Output the (x, y) coordinate of the center of the cell containing the given text.  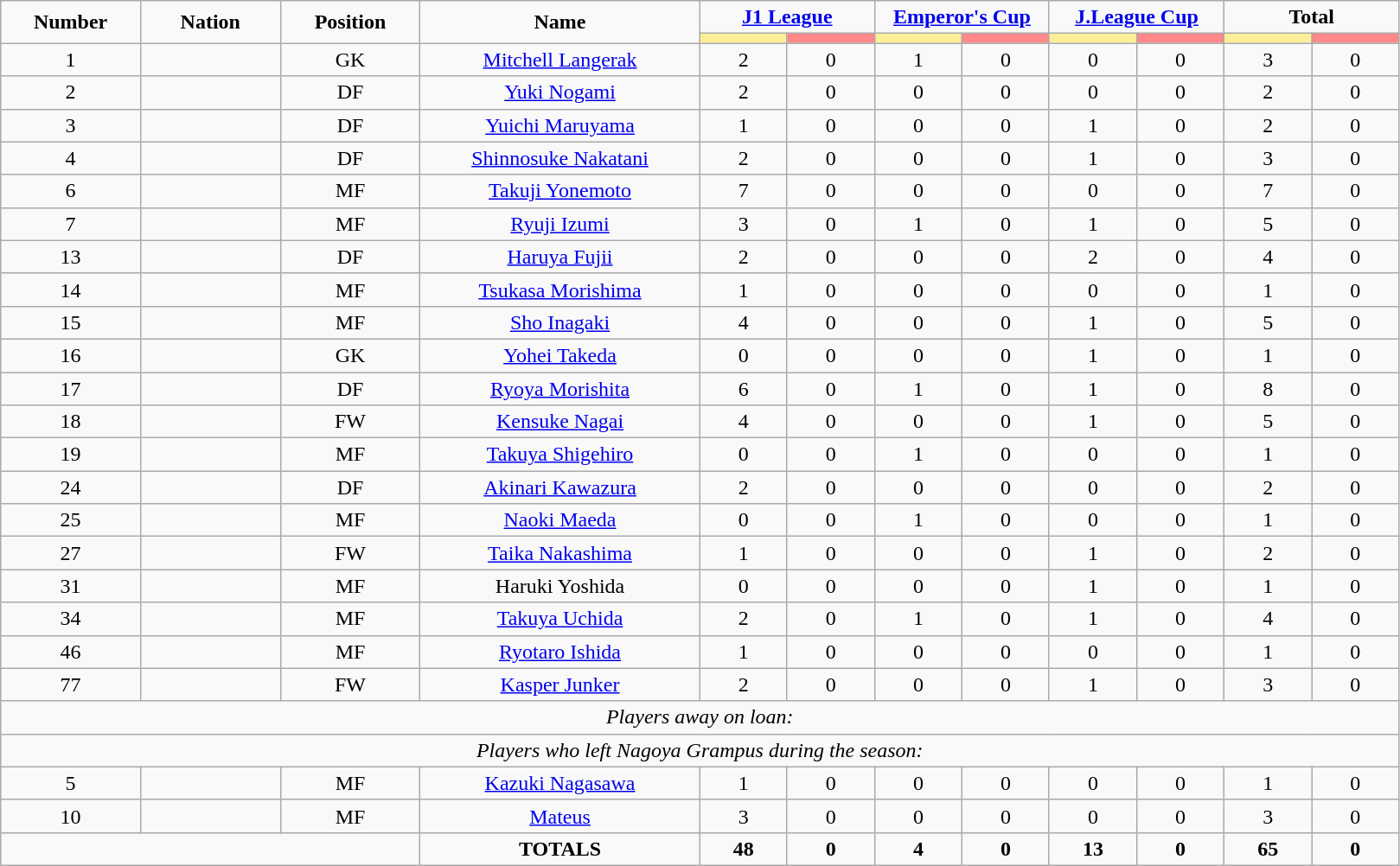
Number (71, 22)
Ryotaro Ishida (560, 652)
Yuichi Maruyama (560, 125)
Takuji Yonemoto (560, 191)
17 (71, 388)
J1 League (787, 17)
10 (71, 816)
Kazuki Nagasawa (560, 783)
27 (71, 553)
Mitchell Langerak (560, 60)
24 (71, 487)
J.League Cup (1136, 17)
Kensuke Nagai (560, 422)
31 (71, 586)
Akinari Kawazura (560, 487)
Naoki Maeda (560, 520)
25 (71, 520)
Takuya Uchida (560, 619)
Yuki Nogami (560, 92)
16 (71, 355)
Sho Inagaki (560, 322)
19 (71, 455)
TOTALS (560, 849)
Name (560, 22)
8 (1268, 388)
Kasper Junker (560, 685)
15 (71, 322)
18 (71, 422)
Yohei Takeda (560, 355)
Ryoya Morishita (560, 388)
Shinnosuke Nakatani (560, 158)
Ryuji Izumi (560, 224)
Haruki Yoshida (560, 586)
Position (350, 22)
Taika Nakashima (560, 553)
Haruya Fujii (560, 257)
Total (1312, 17)
Players who left Nagoya Grampus during the season: (700, 750)
Nation (210, 22)
14 (71, 290)
Players away on loan: (700, 717)
Mateus (560, 816)
46 (71, 652)
Emperor's Cup (962, 17)
48 (744, 849)
34 (71, 619)
77 (71, 685)
65 (1268, 849)
Tsukasa Morishima (560, 290)
Takuya Shigehiro (560, 455)
